Find where the given text appears and provide that cell's center as (x, y) coordinate. 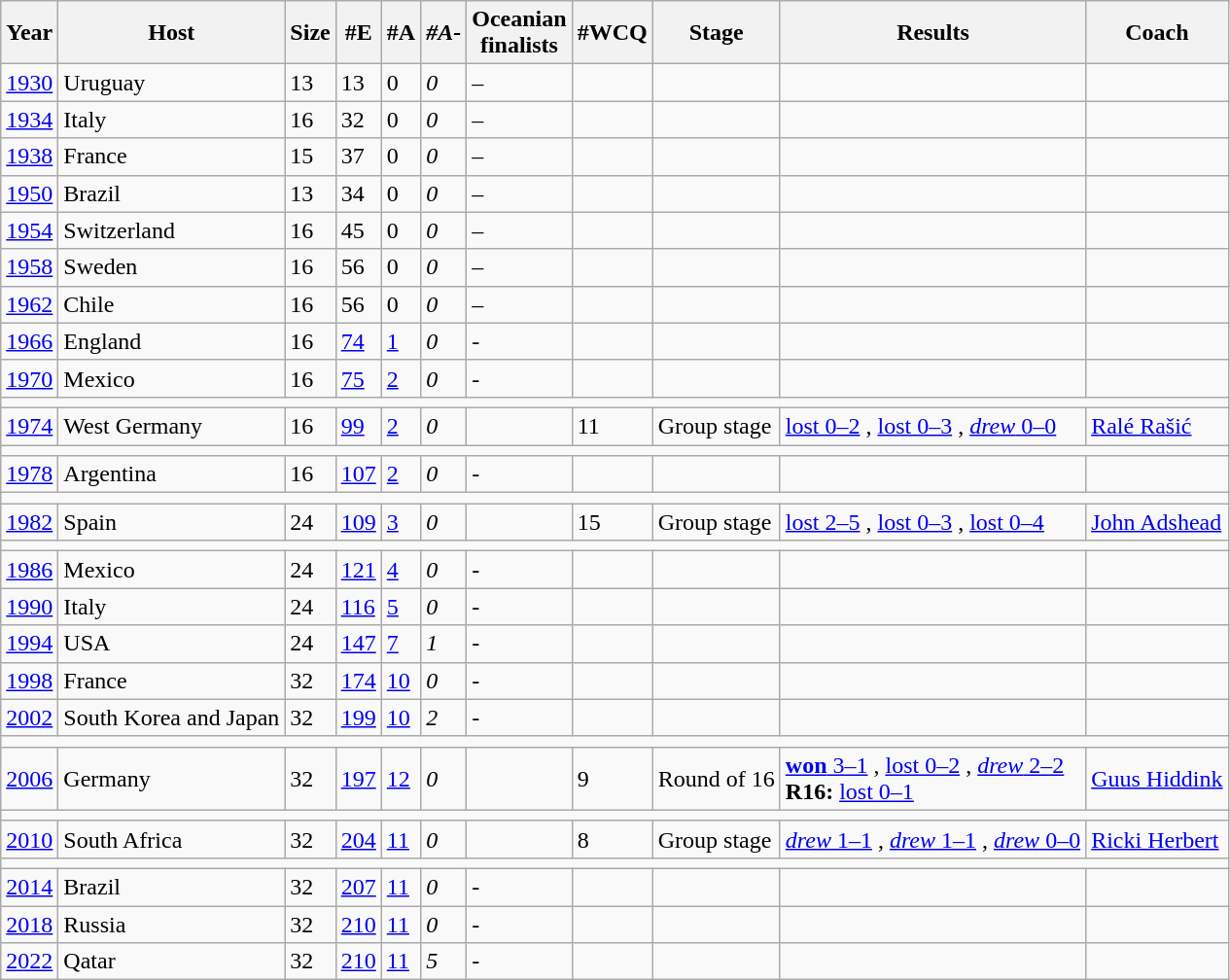
199 (358, 717)
Qatar (171, 962)
1958 (29, 267)
Round of 16 (716, 778)
Spain (171, 522)
1962 (29, 304)
121 (358, 570)
1934 (29, 120)
lost 0–2 , lost 0–3 , drew 0–0 (932, 426)
Ralé Rašić (1157, 426)
Germany (171, 778)
Sweden (171, 267)
197 (358, 778)
Uruguay (171, 83)
South Korea and Japan (171, 717)
#A- (443, 33)
#E (358, 33)
1954 (29, 230)
2022 (29, 962)
1986 (29, 570)
1994 (29, 644)
1950 (29, 193)
West Germany (171, 426)
174 (358, 681)
drew 1–1 , drew 1–1 , drew 0–0 (932, 839)
2018 (29, 925)
1982 (29, 522)
1970 (29, 378)
116 (358, 607)
South Africa (171, 839)
2010 (29, 839)
USA (171, 644)
207 (358, 887)
won 3–1 , lost 0–2 , drew 2–2 R16: lost 0–1 (932, 778)
2014 (29, 887)
204 (358, 839)
Switzerland (171, 230)
8 (613, 839)
Oceanianfinalists (519, 33)
Russia (171, 925)
75 (358, 378)
Coach (1157, 33)
Chile (171, 304)
John Adshead (1157, 522)
2006 (29, 778)
45 (358, 230)
1930 (29, 83)
Ricki Herbert (1157, 839)
Results (932, 33)
1974 (29, 426)
Size (310, 33)
1990 (29, 607)
107 (358, 474)
1978 (29, 474)
37 (358, 157)
Argentina (171, 474)
#WCQ (613, 33)
34 (358, 193)
Guus Hiddink (1157, 778)
147 (358, 644)
74 (358, 341)
Host (171, 33)
2002 (29, 717)
England (171, 341)
99 (358, 426)
3 (401, 522)
lost 2–5 , lost 0–3 , lost 0–4 (932, 522)
Year (29, 33)
109 (358, 522)
1938 (29, 157)
9 (613, 778)
12 (401, 778)
4 (401, 570)
7 (401, 644)
Stage (716, 33)
1998 (29, 681)
1966 (29, 341)
#A (401, 33)
